Determine the [X, Y] coordinate at the center of the cell enclosing the given text.  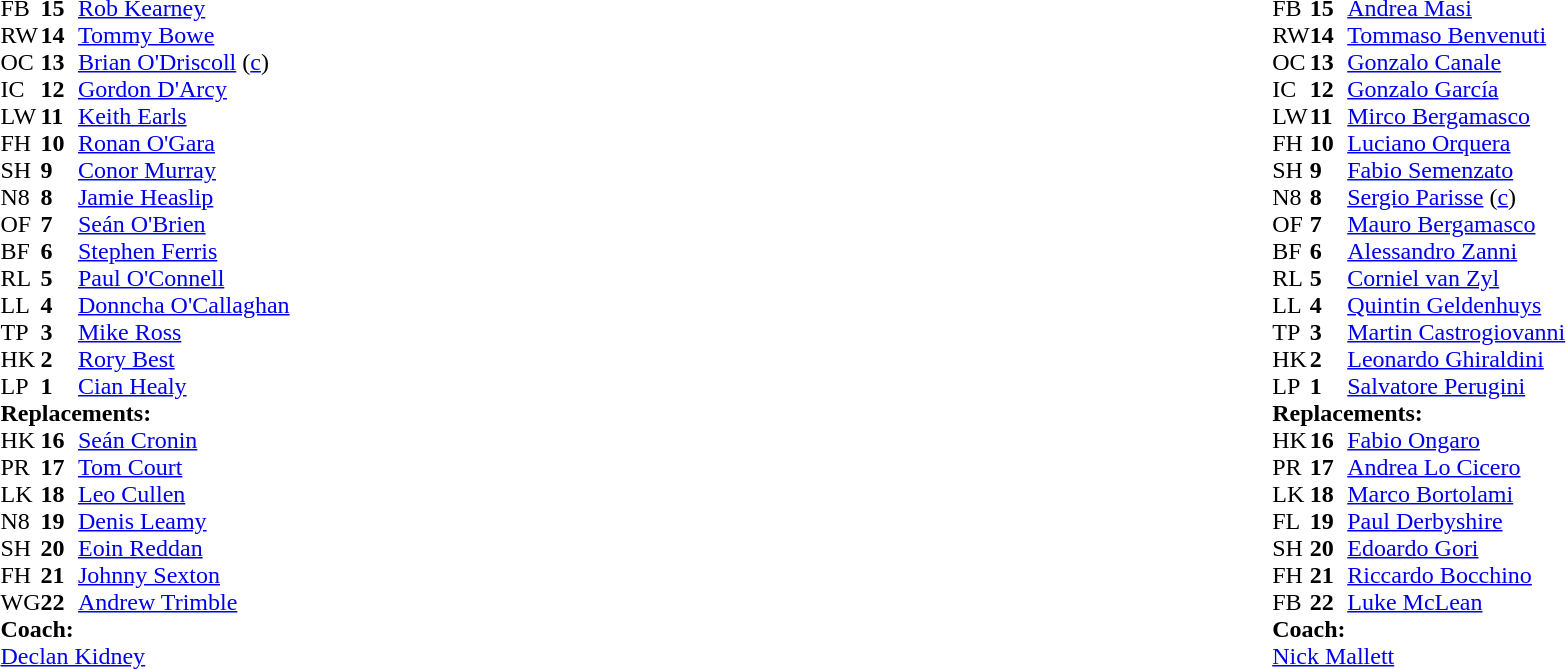
Fabio Semenzato [1456, 170]
Riccardo Bocchino [1456, 576]
Jamie Heaslip [184, 198]
Fabio Ongaro [1456, 440]
Tommaso Benvenuti [1456, 36]
Andrew Trimble [184, 602]
Denis Leamy [184, 522]
FB [1291, 602]
Nick Mallett [1418, 656]
Brian O'Driscoll (c) [184, 62]
Salvatore Perugini [1456, 386]
Luciano Orquera [1456, 144]
Leonardo Ghiraldini [1456, 360]
Cian Healy [184, 386]
Seán Cronin [184, 440]
Marco Bortolami [1456, 494]
FL [1291, 522]
Martin Castrogiovanni [1456, 332]
Stephen Ferris [184, 252]
Tom Court [184, 468]
Donncha O'Callaghan [184, 306]
Gonzalo García [1456, 90]
Mirco Bergamasco [1456, 116]
Keith Earls [184, 116]
Alessandro Zanni [1456, 252]
Declan Kidney [144, 656]
Leo Cullen [184, 494]
Sergio Parisse (c) [1456, 198]
WG [20, 602]
Quintin Geldenhuys [1456, 306]
Seán O'Brien [184, 224]
Mike Ross [184, 332]
Gordon D'Arcy [184, 90]
Paul O'Connell [184, 278]
Tommy Bowe [184, 36]
Conor Murray [184, 170]
Ronan O'Gara [184, 144]
Andrea Lo Cicero [1456, 468]
Mauro Bergamasco [1456, 224]
Edoardo Gori [1456, 548]
Paul Derbyshire [1456, 522]
Luke McLean [1456, 602]
Corniel van Zyl [1456, 278]
Gonzalo Canale [1456, 62]
Eoin Reddan [184, 548]
Johnny Sexton [184, 576]
Rory Best [184, 360]
